Determine the (x, y) coordinate at the center of the cell enclosing the given text.  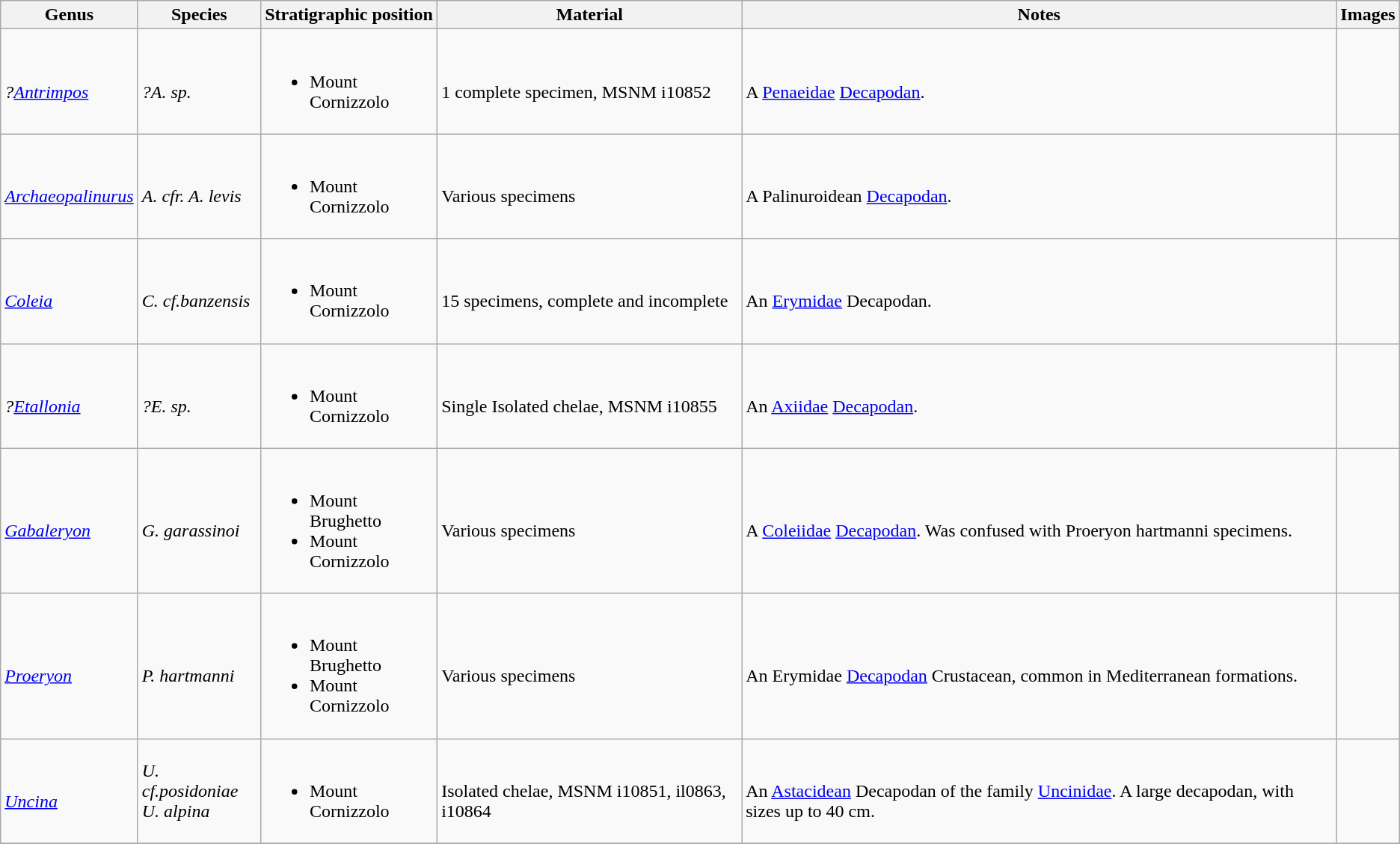
A Palinuroidean Decapodan. (1040, 186)
?Etallonia (69, 396)
Species (199, 15)
?E. sp. (199, 396)
1 complete specimen, MSNM i10852 (589, 82)
Stratigraphic position (349, 15)
?Antrimpos (69, 82)
Notes (1040, 15)
?A. sp. (199, 82)
Gabaleryon (69, 521)
P. hartmanni (199, 666)
Uncina (69, 791)
Images (1368, 15)
C. cf.banzensis (199, 291)
U. cf.posidoniaeU. alpina (199, 791)
An Axiidae Decapodan. (1040, 396)
15 specimens, complete and incomplete (589, 291)
Isolated chelae, MSNM i10851, il0863, i10864 (589, 791)
G. garassinoi (199, 521)
Material (589, 15)
An Astacidean Decapodan of the family Uncinidae. A large decapodan, with sizes up to 40 cm. (1040, 791)
An Erymidae Decapodan Crustacean, common in Mediterranean formations. (1040, 666)
A Coleiidae Decapodan. Was confused with Proeryon hartmanni specimens. (1040, 521)
An Erymidae Decapodan. (1040, 291)
A. cfr. A. levis (199, 186)
Coleia (69, 291)
Single Isolated chelae, MSNM i10855 (589, 396)
Archaeopalinurus (69, 186)
A Penaeidae Decapodan. (1040, 82)
Genus (69, 15)
Proeryon (69, 666)
